Extract the (x, y) coordinate from the center of the cell holding the provided text.  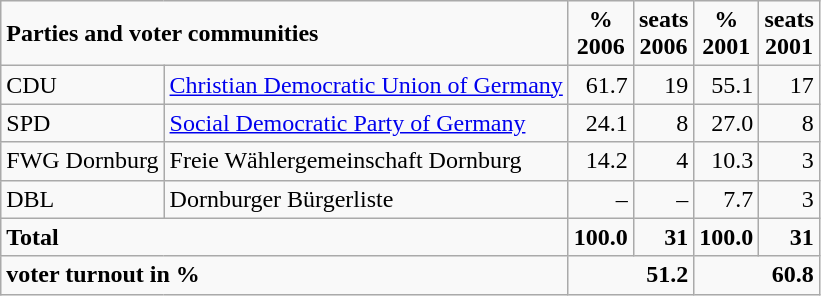
seats2001 (789, 34)
19 (663, 85)
17 (789, 85)
14.2 (600, 161)
Parties and voter communities (285, 34)
10.3 (726, 161)
55.1 (726, 85)
51.2 (630, 275)
Dornburger Bürgerliste (366, 199)
SPD (82, 123)
27.0 (726, 123)
%2001 (726, 34)
Total (285, 237)
CDU (82, 85)
FWG Dornburg (82, 161)
24.1 (600, 123)
%2006 (600, 34)
4 (663, 161)
60.8 (756, 275)
DBL (82, 199)
Freie Wählergemeinschaft Dornburg (366, 161)
seats2006 (663, 34)
Christian Democratic Union of Germany (366, 85)
61.7 (600, 85)
voter turnout in % (285, 275)
7.7 (726, 199)
Social Democratic Party of Germany (366, 123)
